Find where the given text appears and provide that cell's center as [X, Y] coordinate. 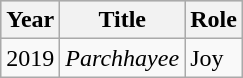
Title [122, 20]
2019 [30, 58]
Joy [214, 58]
Year [30, 20]
Parchhayee [122, 58]
Role [214, 20]
